Identify which cell holds the provided text, then report its (X, Y) central coordinate. 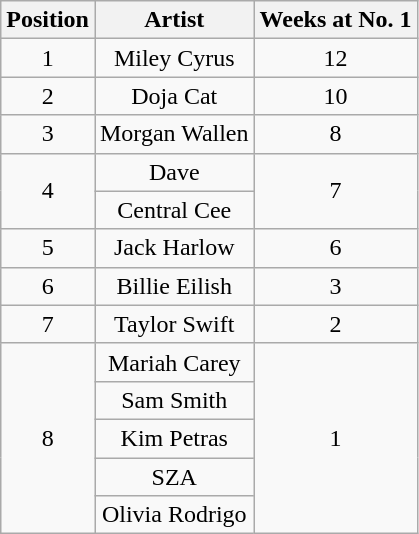
SZA (174, 477)
Kim Petras (174, 438)
Taylor Swift (174, 324)
Sam Smith (174, 400)
Artist (174, 20)
Position (48, 20)
Weeks at No. 1 (336, 20)
Billie Eilish (174, 286)
Mariah Carey (174, 362)
Central Cee (174, 210)
4 (48, 191)
12 (336, 58)
Dave (174, 172)
Morgan Wallen (174, 134)
5 (48, 248)
Jack Harlow (174, 248)
Olivia Rodrigo (174, 515)
10 (336, 96)
Doja Cat (174, 96)
Miley Cyrus (174, 58)
